Return (X, Y) of the center of cell containing provided text 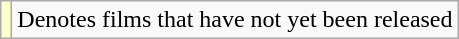
Denotes films that have not yet been released (235, 20)
